Locate the cell with the specified text and output its [x, y] center coordinate. 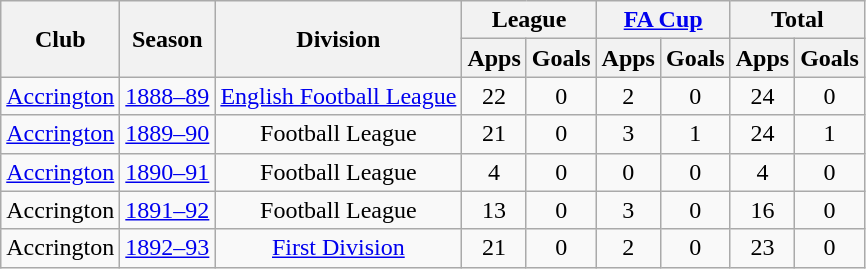
1889–90 [168, 134]
First Division [338, 248]
English Football League [338, 96]
22 [494, 96]
13 [494, 210]
Total [797, 20]
16 [762, 210]
FA Cup [663, 20]
23 [762, 248]
1888–89 [168, 96]
Season [168, 39]
1891–92 [168, 210]
Division [338, 39]
1890–91 [168, 172]
1892–93 [168, 248]
League [529, 20]
Club [60, 39]
